Search for the cell housing the specified text and yield its (x, y) center coordinate. 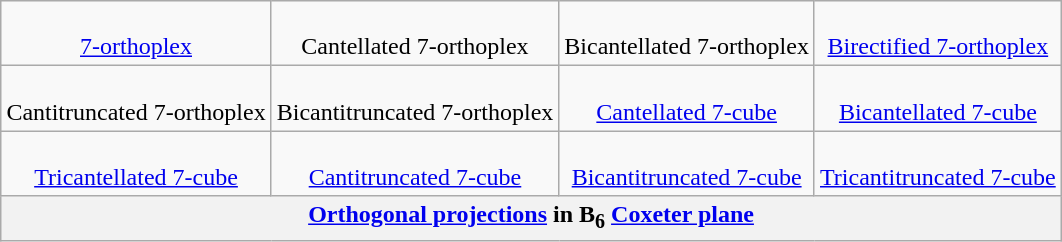
Bicantellated 7-orthoplex (687, 34)
Tricantellated 7-cube (136, 164)
Bicantitruncated 7-cube (687, 164)
Bicantitruncated 7-orthoplex (415, 98)
Cantellated 7-orthoplex (415, 34)
Tricantitruncated 7-cube (938, 164)
Cantitruncated 7-orthoplex (136, 98)
Orthogonal projections in B6 Coxeter plane (531, 218)
Bicantellated 7-cube (938, 98)
Cantellated 7-cube (687, 98)
Birectified 7-orthoplex (938, 34)
7-orthoplex (136, 34)
Cantitruncated 7-cube (415, 164)
